Scan for the cell matching the given text and deliver its [X, Y] coordinate at center. 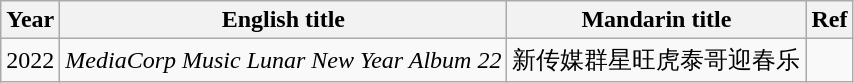
Mandarin title [656, 20]
Ref [830, 20]
MediaCorp Music Lunar New Year Album 22 [284, 60]
Year [30, 20]
English title [284, 20]
2022 [30, 60]
新传媒群星旺虎泰哥迎春乐 [656, 60]
